Capture the cell that displays the provided text and extract its (X, Y) central coordinate. 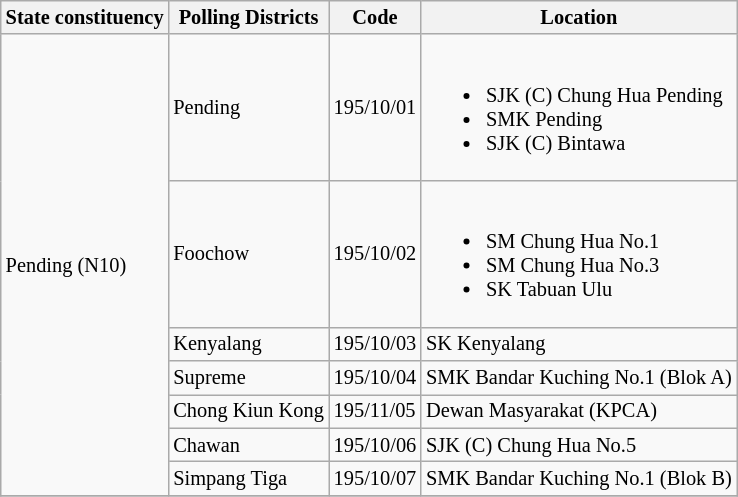
Location (579, 17)
195/10/01 (375, 107)
SMK Bandar Kuching No.1 (Blok B) (579, 479)
Foochow (248, 253)
195/10/06 (375, 445)
Pending (248, 107)
Supreme (248, 378)
Code (375, 17)
195/10/04 (375, 378)
Chawan (248, 445)
SJK (C) Chung Hua PendingSMK PendingSJK (C) Bintawa (579, 107)
SM Chung Hua No.1SM Chung Hua No.3SK Tabuan Ulu (579, 253)
195/10/03 (375, 344)
Kenyalang (248, 344)
Pending (N10) (85, 264)
Simpang Tiga (248, 479)
SK Kenyalang (579, 344)
SMK Bandar Kuching No.1 (Blok A) (579, 378)
195/11/05 (375, 411)
195/10/02 (375, 253)
Polling Districts (248, 17)
195/10/07 (375, 479)
State constituency (85, 17)
SJK (C) Chung Hua No.5 (579, 445)
Dewan Masyarakat (KPCA) (579, 411)
Chong Kiun Kong (248, 411)
